Identify which cell holds the provided text, then report its [X, Y] central coordinate. 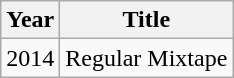
2014 [30, 58]
Year [30, 20]
Regular Mixtape [146, 58]
Title [146, 20]
